From the cell containing the given text, extract its center point as (x, y) coordinate. 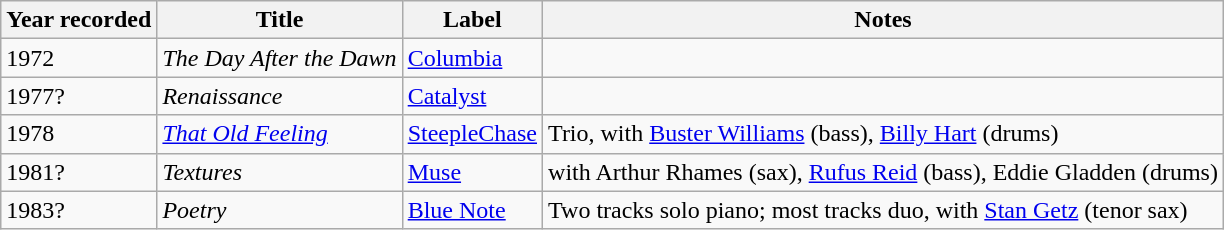
Catalyst (472, 96)
Label (472, 20)
SteepleChase (472, 134)
Notes (884, 20)
Title (280, 20)
1981? (79, 172)
1972 (79, 58)
1983? (79, 210)
Muse (472, 172)
1977? (79, 96)
Poetry (280, 210)
Textures (280, 172)
Year recorded (79, 20)
The Day After the Dawn (280, 58)
with Arthur Rhames (sax), Rufus Reid (bass), Eddie Gladden (drums) (884, 172)
Trio, with Buster Williams (bass), Billy Hart (drums) (884, 134)
Columbia (472, 58)
That Old Feeling (280, 134)
Two tracks solo piano; most tracks duo, with Stan Getz (tenor sax) (884, 210)
Blue Note (472, 210)
1978 (79, 134)
Renaissance (280, 96)
